Provide the [X, Y] coordinate of the cell's center where the given text is located.  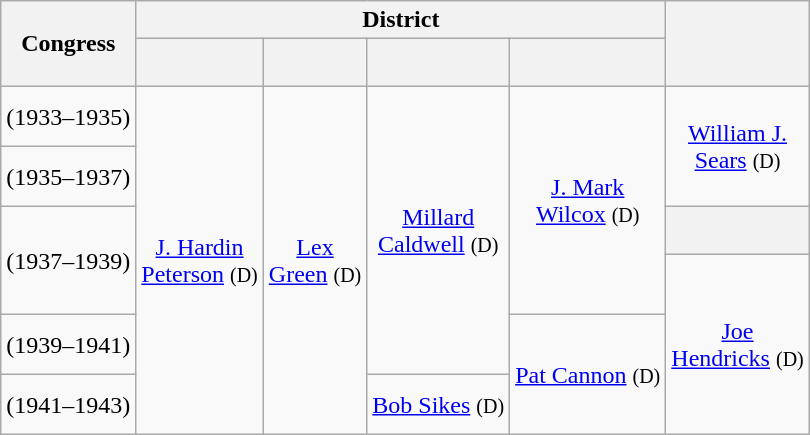
William J.Sears (D) [738, 147]
MillardCaldwell (D) [438, 231]
District [401, 20]
Bob Sikes (D) [438, 405]
J. MarkWilcox (D) [588, 201]
LexGreen (D) [314, 261]
(1941–1943) [68, 405]
Pat Cannon (D) [588, 375]
(1933–1935) [68, 117]
(1935–1937) [68, 177]
JoeHendricks (D) [738, 345]
Congress [68, 44]
(1939–1941) [68, 345]
(1937–1939) [68, 261]
J. HardinPeterson (D) [200, 261]
